Search for the cell housing the specified text and yield its (X, Y) center coordinate. 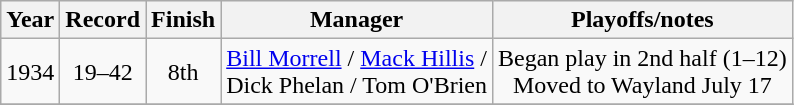
Record (103, 20)
Finish (184, 20)
Playoffs/notes (643, 20)
Bill Morrell / Mack Hillis /Dick Phelan / Tom O'Brien (357, 72)
Manager (357, 20)
Began play in 2nd half (1–12)Moved to Wayland July 17 (643, 72)
8th (184, 72)
19–42 (103, 72)
Year (30, 20)
1934 (30, 72)
